Scan for the cell matching the given text and deliver its [x, y] coordinate at center. 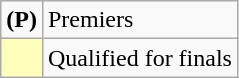
Premiers [140, 20]
(P) [22, 20]
Qualified for finals [140, 58]
